Detect which cell encompasses the target text, then output its [x, y] center coordinate. 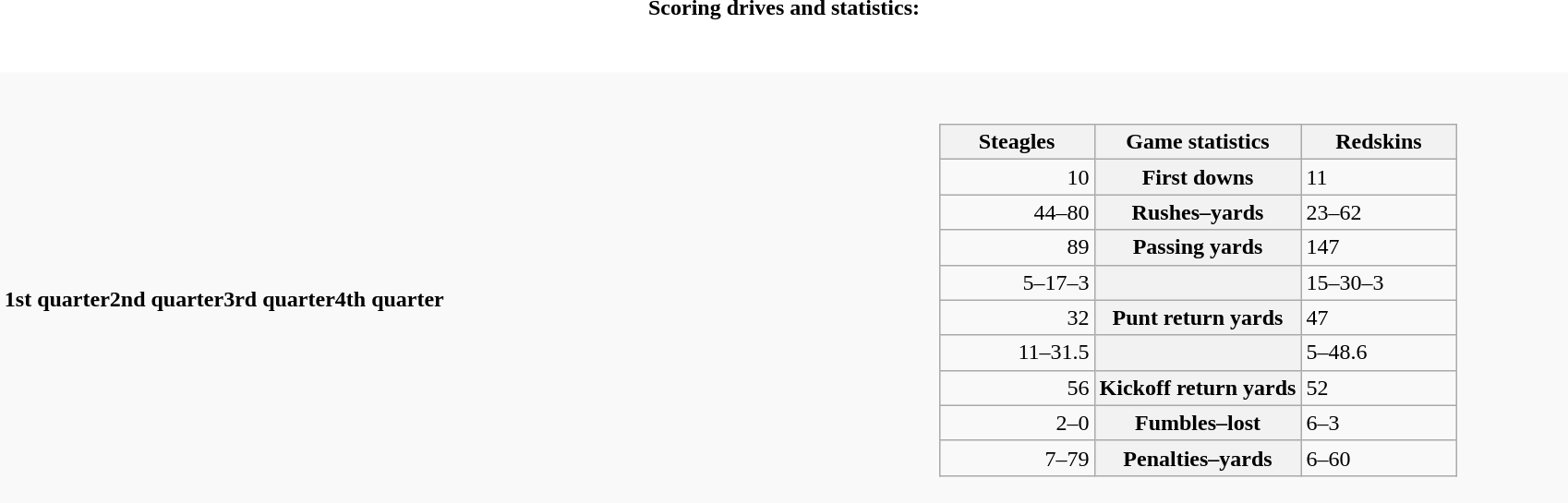
10 [1017, 177]
Rushes–yards [1198, 212]
52 [1379, 388]
47 [1379, 317]
Penalties–yards [1198, 458]
Redskins [1379, 142]
147 [1379, 247]
1st quarter2nd quarter3rd quarter4th quarter [416, 288]
Passing yards [1198, 247]
15–30–3 [1379, 282]
Fumbles–lost [1198, 423]
44–80 [1017, 212]
11–31.5 [1017, 353]
11 [1379, 177]
32 [1017, 317]
2–0 [1017, 423]
7–79 [1017, 458]
Game statistics [1198, 142]
5–48.6 [1379, 353]
23–62 [1379, 212]
56 [1017, 388]
5–17–3 [1017, 282]
Kickoff return yards [1198, 388]
6–3 [1379, 423]
Punt return yards [1198, 317]
Steagles [1017, 142]
First downs [1198, 177]
6–60 [1379, 458]
89 [1017, 247]
